For the text-containing cell, return its midpoint in [x, y] coordinate format. 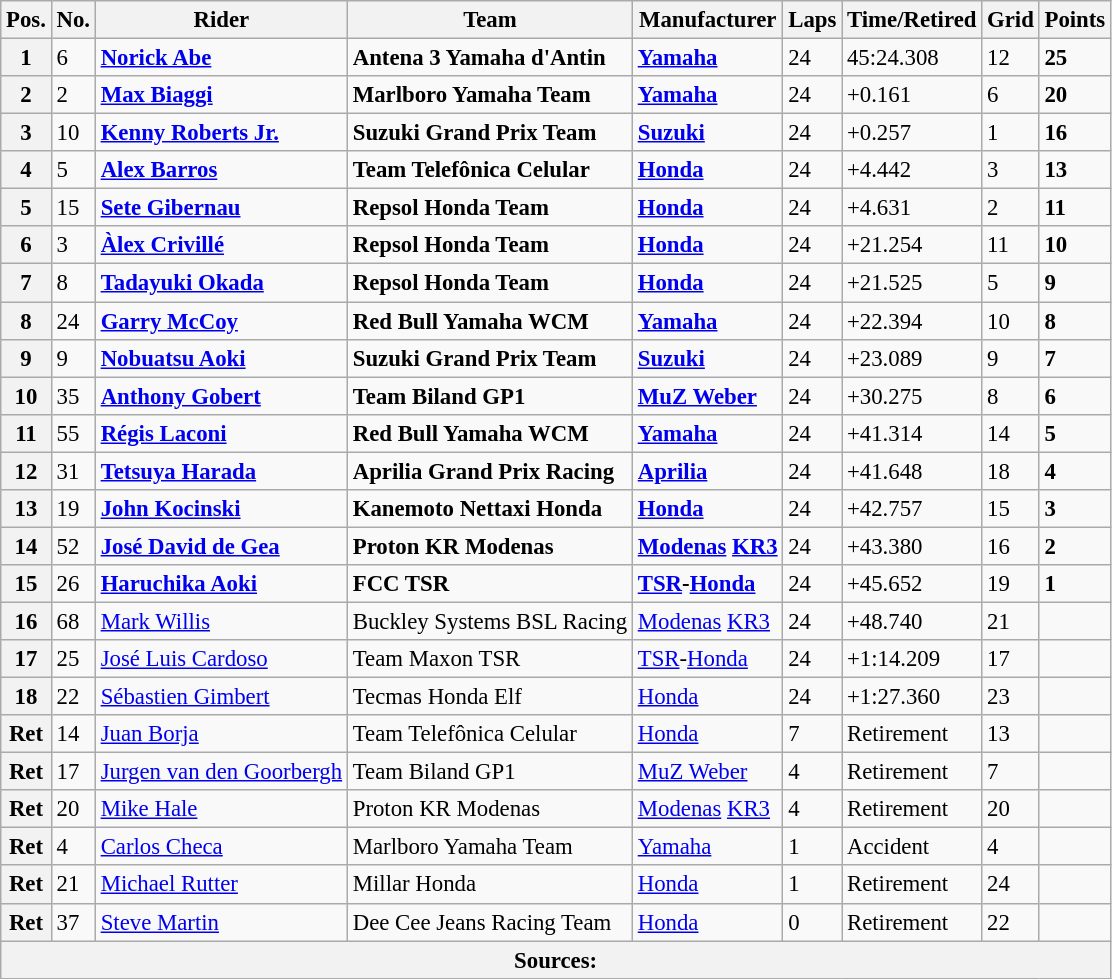
Points [1074, 20]
Grid [1010, 20]
FCC TSR [490, 584]
No. [73, 20]
+42.757 [912, 509]
Antena 3 Yamaha d'Antin [490, 58]
Anthony Gobert [221, 396]
Sources: [556, 960]
+30.275 [912, 396]
Millar Honda [490, 885]
Laps [812, 20]
Pos. [26, 20]
+0.161 [912, 95]
Team Maxon TSR [490, 659]
Time/Retired [912, 20]
0 [812, 922]
+48.740 [912, 621]
Kenny Roberts Jr. [221, 133]
+43.380 [912, 546]
Tetsuya Harada [221, 471]
+45.652 [912, 584]
+4.631 [912, 208]
23 [1010, 697]
31 [73, 471]
Régis Laconi [221, 433]
Àlex Crivillé [221, 245]
José David de Gea [221, 546]
Juan Borja [221, 734]
Tecmas Honda Elf [490, 697]
Aprilia [707, 471]
+41.314 [912, 433]
+0.257 [912, 133]
Carlos Checa [221, 847]
Buckley Systems BSL Racing [490, 621]
Max Biaggi [221, 95]
Team [490, 20]
55 [73, 433]
+1:27.360 [912, 697]
52 [73, 546]
68 [73, 621]
37 [73, 922]
Aprilia Grand Prix Racing [490, 471]
+22.394 [912, 321]
Tadayuki Okada [221, 283]
26 [73, 584]
+41.648 [912, 471]
Michael Rutter [221, 885]
José Luis Cardoso [221, 659]
Dee Cee Jeans Racing Team [490, 922]
John Kocinski [221, 509]
Garry McCoy [221, 321]
+1:14.209 [912, 659]
+21.525 [912, 283]
Accident [912, 847]
Manufacturer [707, 20]
Rider [221, 20]
Mark Willis [221, 621]
+23.089 [912, 358]
45:24.308 [912, 58]
Sete Gibernau [221, 208]
+21.254 [912, 245]
+4.442 [912, 170]
Kanemoto Nettaxi Honda [490, 509]
Alex Barros [221, 170]
Sébastien Gimbert [221, 697]
Nobuatsu Aoki [221, 358]
Haruchika Aoki [221, 584]
Steve Martin [221, 922]
Norick Abe [221, 58]
Mike Hale [221, 809]
35 [73, 396]
Jurgen van den Goorbergh [221, 772]
